Output the (x, y) coordinate of the center of the cell containing the given text.  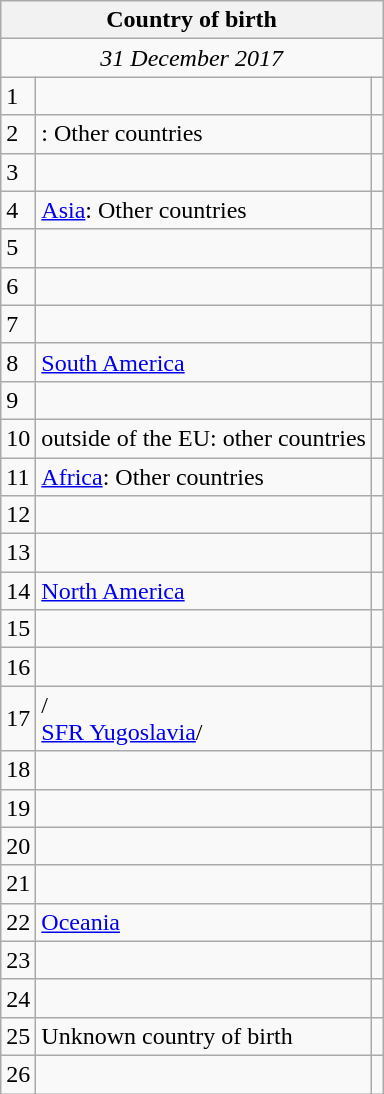
21 (18, 884)
23 (18, 960)
18 (18, 770)
25 (18, 1036)
13 (18, 553)
3 (18, 172)
8 (18, 362)
11 (18, 477)
Asia: Other countries (204, 210)
: Other countries (204, 134)
2 (18, 134)
4 (18, 210)
5 (18, 248)
Unknown country of birth (204, 1036)
26 (18, 1074)
South America (204, 362)
17 (18, 718)
24 (18, 998)
1 (18, 96)
14 (18, 591)
/SFR Yugoslavia/ (204, 718)
12 (18, 515)
19 (18, 808)
16 (18, 667)
10 (18, 438)
outside of the EU: other countries (204, 438)
North America (204, 591)
6 (18, 286)
9 (18, 400)
20 (18, 846)
Country of birth (192, 20)
31 December 2017 (192, 58)
22 (18, 922)
15 (18, 629)
7 (18, 324)
Oceania (204, 922)
Africa: Other countries (204, 477)
